Determine the (x, y) coordinate at the center of the cell enclosing the given text.  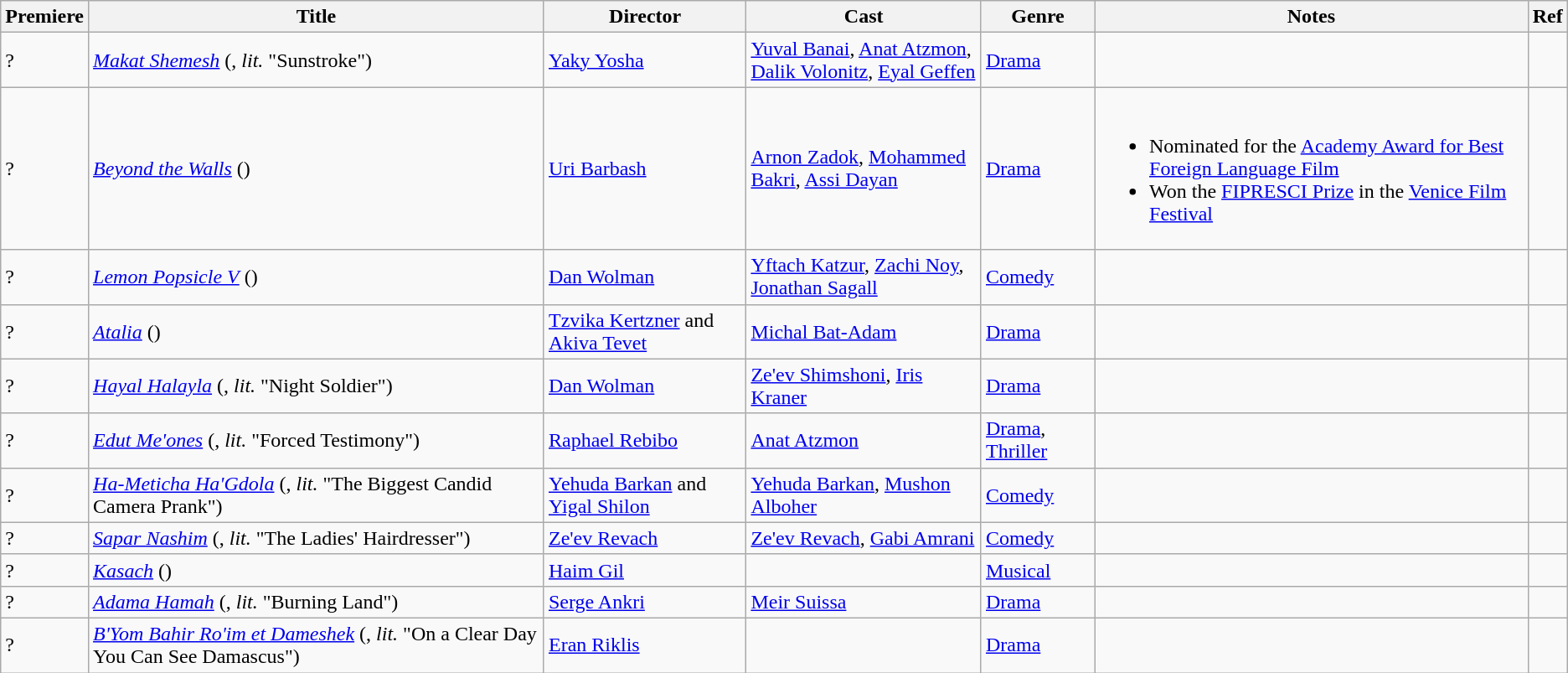
Hayal Halayla (, lit. "Night Soldier") (317, 386)
Ze'ev Revach, Gabi Amrani (864, 538)
Anat Atzmon (864, 441)
Uri Barbash (645, 168)
Musical (1037, 570)
Genre (1037, 17)
Adama Hamah (, lit. "Burning Land") (317, 602)
Ze'ev Revach (645, 538)
Yuval Banai, Anat Atzmon, Dalik Volonitz, Eyal Geffen (864, 60)
Ref (1548, 17)
Raphael Rebibo (645, 441)
Nominated for the Academy Award for Best Foreign Language FilmWon the FIPRESCI Prize in the Venice Film Festival (1311, 168)
Director (645, 17)
Cast (864, 17)
Yftach Katzur, Zachi Noy, Jonathan Sagall (864, 277)
Title (317, 17)
Premiere (45, 17)
Michal Bat-Adam (864, 332)
Ze'ev Shimshoni, Iris Kraner (864, 386)
Yehuda Barkan and Yigal Shilon (645, 494)
Arnon Zadok, Mohammed Bakri, Assi Dayan (864, 168)
Kasach () (317, 570)
Edut Me'ones (, lit. "Forced Testimony") (317, 441)
Yaky Yosha (645, 60)
Atalia () (317, 332)
Meir Suissa (864, 602)
Drama, Thriller (1037, 441)
Serge Ankri (645, 602)
Beyond the Walls () (317, 168)
Yehuda Barkan, Mushon Alboher (864, 494)
Lemon Popsicle V () (317, 277)
Notes (1311, 17)
B'Yom Bahir Ro'im et Dameshek (, lit. "On a Clear Day You Can See Damascus") (317, 645)
Ha-Meticha Ha'Gdola (, lit. "The Biggest Candid Camera Prank") (317, 494)
Sapar Nashim (, lit. "The Ladies' Hairdresser") (317, 538)
Eran Riklis (645, 645)
Haim Gil (645, 570)
Makat Shemesh (, lit. "Sunstroke") (317, 60)
Tzvika Kertzner and Akiva Tevet (645, 332)
